Pinpoint the cell where the given text exists, returning its (X, Y) midpoint coordinate. 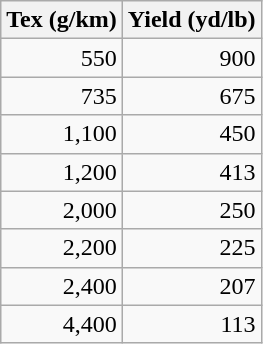
675 (192, 96)
550 (62, 58)
413 (192, 172)
735 (62, 96)
2,400 (62, 286)
Tex (g/km) (62, 20)
900 (192, 58)
113 (192, 324)
207 (192, 286)
4,400 (62, 324)
1,200 (62, 172)
2,000 (62, 210)
225 (192, 248)
450 (192, 134)
1,100 (62, 134)
250 (192, 210)
2,200 (62, 248)
Yield (yd/lb) (192, 20)
